Capture the cell that displays the provided text and extract its [X, Y] central coordinate. 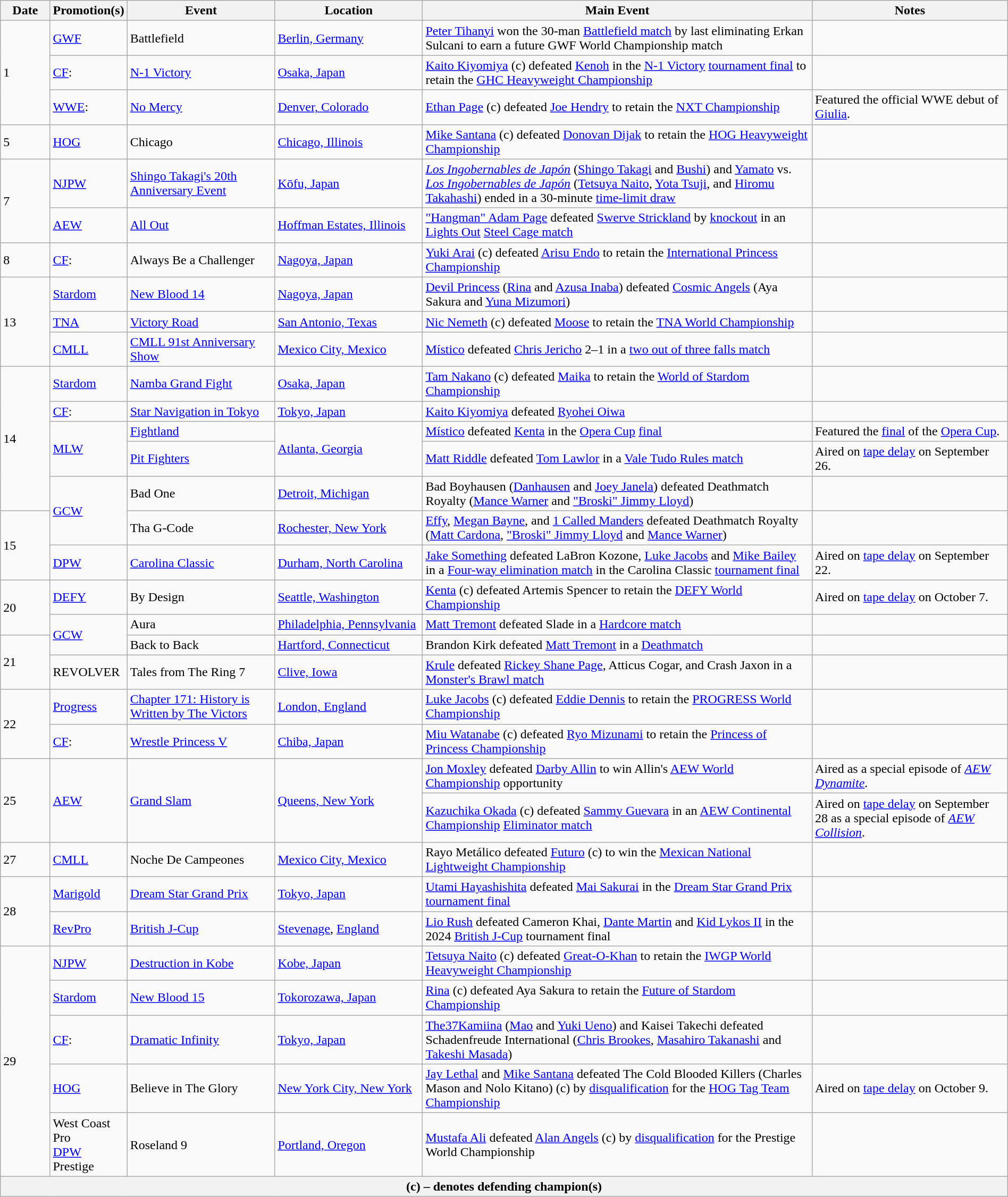
Chapter 171: History is Written by The Victors [201, 707]
Date [26, 11]
Portland, Oregon [349, 1145]
Shingo Takagi's 20th Anniversary Event [201, 183]
Mustafa Ali defeated Alan Angels (c) by disqualification for the Prestige World Championship [618, 1145]
"Hangman" Adam Page defeated Swerve Strickland by knockout in an Lights Out Steel Cage match [618, 225]
Aired on tape delay on September 26. [910, 459]
CMLL 91st Anniversary Show [201, 349]
Mike Santana (c) defeated Donovan Dijak to retain the HOG Heavyweight Championship [618, 141]
1 [26, 72]
Destruction in Kobe [201, 963]
New Blood 15 [201, 998]
Always Be a Challenger [201, 259]
Matt Riddle defeated Tom Lawlor in a Vale Tudo Rules match [618, 459]
Dream Star Grand Prix [201, 894]
TNA [88, 322]
DPW [88, 562]
British J-Cup [201, 928]
14 [26, 438]
Denver, Colorado [349, 107]
Brandon Kirk defeated Matt Tremont in a Deathmatch [618, 645]
22 [26, 724]
Back to Back [201, 645]
Tam Nakano (c) defeated Maika to retain the World of Stardom Championship [618, 384]
Featured the official WWE debut of Giulia. [910, 107]
Star Navigation in Tokyo [201, 411]
Devil Princess (Rina and Azusa Inaba) defeated Cosmic Angels (Aya Sakura and Yuna Mizumori) [618, 294]
Clive, Iowa [349, 672]
Místico defeated Kenta in the Opera Cup final [618, 432]
Main Event [618, 11]
Bad Boyhausen (Danhausen and Joey Janela) defeated Deathmatch Royalty (Mance Warner and "Broski" Jimmy Lloyd) [618, 493]
Chicago, Illinois [349, 141]
Utami Hayashishita defeated Mai Sakurai in the Dream Star Grand Prix tournament final [618, 894]
Kaito Kiyomiya (c) defeated Kenoh in the N-1 Victory tournament final to retain the GHC Heavyweight Championship [618, 72]
Roseland 9 [201, 1145]
Carolina Classic [201, 562]
DEFY [88, 597]
Tales from The Ring 7 [201, 672]
No Mercy [201, 107]
San Antonio, Texas [349, 322]
Tokorozawa, Japan [349, 998]
Wrestle Princess V [201, 741]
Aired as a special episode of AEW Dynamite. [910, 776]
Victory Road [201, 322]
Philadelphia, Pennsylvania [349, 625]
Noche De Campeones [201, 859]
Featured the final of the Opera Cup. [910, 432]
Peter Tihanyi won the 30-man Battlefield match by last eliminating Erkan Sulcani to earn a future GWF World Championship match [618, 38]
(c) – denotes defending champion(s) [504, 1186]
Kobe, Japan [349, 963]
Grand Slam [201, 800]
Effy, Megan Bayne, and 1 Called Manders defeated Deathmatch Royalty (Matt Cardona, "Broski" Jimmy Lloyd and Mance Warner) [618, 528]
Pit Fighters [201, 459]
Aura [201, 625]
Lio Rush defeated Cameron Khai, Dante Martin and Kid Lykos II in the 2024 British J-Cup tournament final [618, 928]
28 [26, 911]
Kaito Kiyomiya defeated Ryohei Oiwa [618, 411]
Chicago [201, 141]
West Coast ProDPWPrestige [88, 1145]
REVOLVER [88, 672]
Hoffman Estates, Illinois [349, 225]
Aired on tape delay on October 7. [910, 597]
Kenta (c) defeated Artemis Spencer to retain the DEFY World Championship [618, 597]
New Blood 14 [201, 294]
Marigold [88, 894]
7 [26, 201]
27 [26, 859]
Atlanta, Georgia [349, 449]
RevPro [88, 928]
Battlefield [201, 38]
Aired on tape delay on September 28 as a special episode of AEW Collision. [910, 817]
Berlin, Germany [349, 38]
N-1 Victory [201, 72]
Aired on tape delay on October 9. [910, 1089]
Queens, New York [349, 800]
Chiba, Japan [349, 741]
20 [26, 607]
MLW [88, 449]
All Out [201, 225]
London, England [349, 707]
New York City, New York [349, 1089]
Tha G-Code [201, 528]
Jon Moxley defeated Darby Allin to win Allin's AEW World Championship opportunity [618, 776]
Jake Something defeated LaBron Kozone, Luke Jacobs and Mike Bailey in a Four-way elimination match in the Carolina Classic tournament final [618, 562]
Stevenage, England [349, 928]
Bad One [201, 493]
Dramatic Infinity [201, 1040]
Believe in The Glory [201, 1089]
29 [26, 1061]
Hartford, Connecticut [349, 645]
Seattle, Washington [349, 597]
Progress [88, 707]
By Design [201, 597]
Location [349, 11]
Durham, North Carolina [349, 562]
Matt Tremont defeated Slade in a Hardcore match [618, 625]
15 [26, 545]
Promotion(s) [88, 11]
The37Kamiina (Mao and Yuki Ueno) and Kaisei Takechi defeated Schadenfreude International (Chris Brookes, Masahiro Takanashi and Takeshi Masada) [618, 1040]
Notes [910, 11]
5 [26, 141]
Rochester, New York [349, 528]
21 [26, 662]
Ethan Page (c) defeated Joe Hendry to retain the NXT Championship [618, 107]
Krule defeated Rickey Shane Page, Atticus Cogar, and Crash Jaxon in a Monster's Brawl match [618, 672]
Kazuchika Okada (c) defeated Sammy Guevara in an AEW Continental Championship Eliminator match [618, 817]
13 [26, 322]
Fightland [201, 432]
Miu Watanabe (c) defeated Ryo Mizunami to retain the Princess of Princess Championship [618, 741]
Nic Nemeth (c) defeated Moose to retain the TNA World Championship [618, 322]
Rina (c) defeated Aya Sakura to retain the Future of Stardom Championship [618, 998]
Rayo Metálico defeated Futuro (c) to win the Mexican National Lightweight Championship [618, 859]
Namba Grand Fight [201, 384]
25 [26, 800]
Kōfu, Japan [349, 183]
GWF [88, 38]
8 [26, 259]
Luke Jacobs (c) defeated Eddie Dennis to retain the PROGRESS World Championship [618, 707]
WWE: [88, 107]
Aired on tape delay on September 22. [910, 562]
Tetsuya Naito (c) defeated Great-O-Khan to retain the IWGP World Heavyweight Championship [618, 963]
Detroit, Michigan [349, 493]
Místico defeated Chris Jericho 2–1 in a two out of three falls match [618, 349]
Yuki Arai (c) defeated Arisu Endo to retain the International Princess Championship [618, 259]
Event [201, 11]
